Extract the (X, Y) coordinate from the center of the cell holding the provided text.  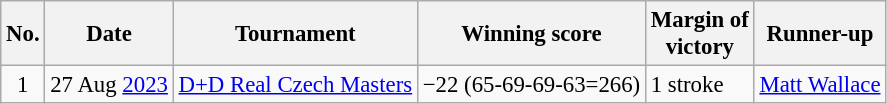
Tournament (295, 34)
−22 (65-69-69-63=266) (531, 85)
1 (23, 85)
Date (109, 34)
Runner-up (820, 34)
Matt Wallace (820, 85)
1 stroke (700, 85)
27 Aug 2023 (109, 85)
No. (23, 34)
Margin ofvictory (700, 34)
Winning score (531, 34)
D+D Real Czech Masters (295, 85)
